Pinpoint the cell where the given text exists, returning its (x, y) midpoint coordinate. 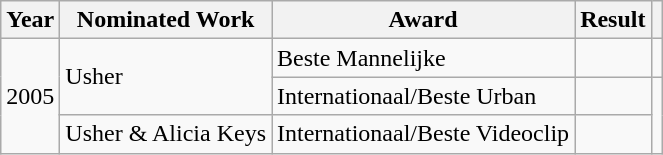
Nominated Work (166, 20)
Beste Mannelijke (424, 58)
Result (613, 20)
2005 (30, 96)
Usher (166, 77)
Year (30, 20)
Award (424, 20)
Usher & Alicia Keys (166, 134)
Internationaal/Beste Videoclip (424, 134)
Internationaal/Beste Urban (424, 96)
